From the cell containing the given text, extract its center point as [x, y] coordinate. 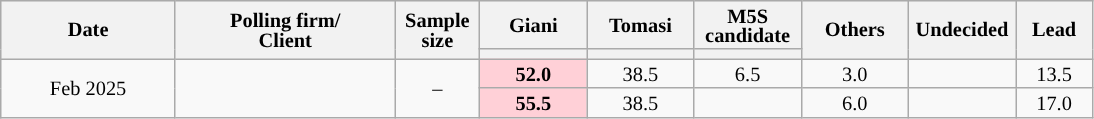
Undecided [962, 29]
52.0 [534, 74]
M5S candidate [748, 24]
Lead [1054, 29]
6.0 [854, 102]
– [438, 88]
Date [88, 29]
Giani [534, 24]
Others [854, 29]
17.0 [1054, 102]
3.0 [854, 74]
13.5 [1054, 74]
6.5 [748, 74]
Feb 2025 [88, 88]
Sample size [438, 29]
55.5 [534, 102]
Polling firm/Client [285, 29]
Tomasi [640, 24]
